Find where the given text appears and provide that cell's center as (X, Y) coordinate. 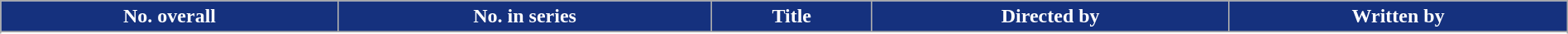
No. in series (524, 17)
Title (792, 17)
Written by (1398, 17)
No. overall (170, 17)
Directed by (1050, 17)
